Locate the cell with the specified text and output its (X, Y) center coordinate. 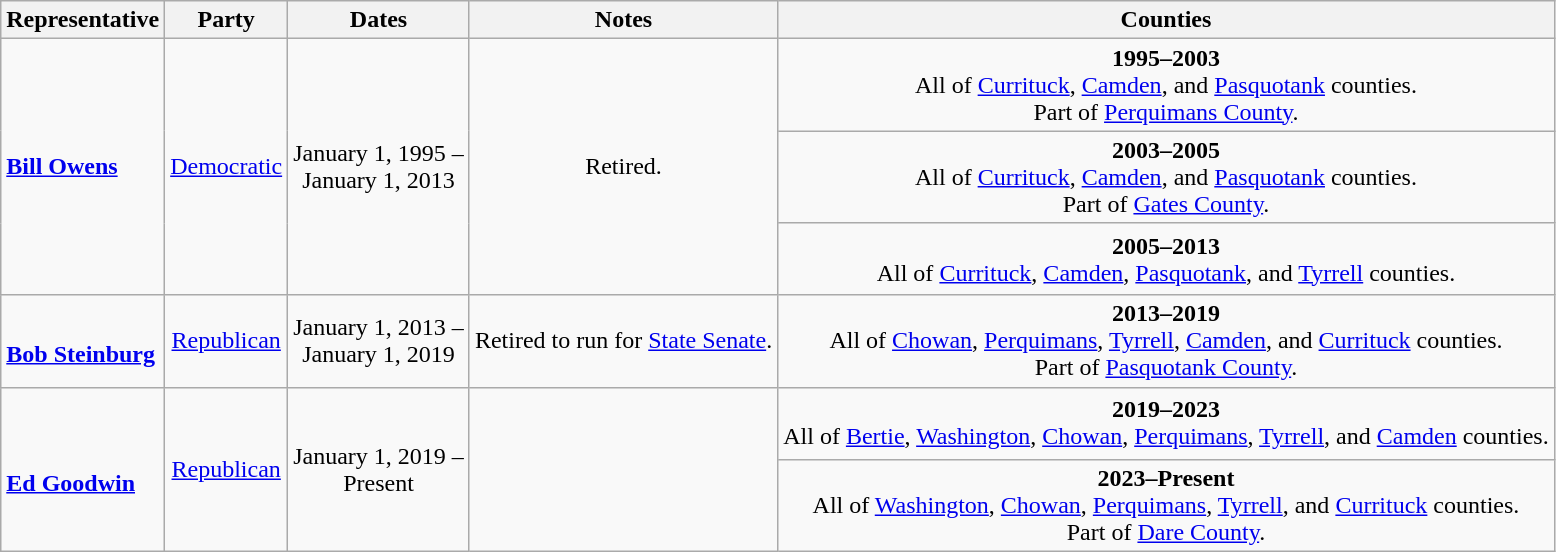
Representative (83, 20)
Bill Owens (83, 167)
Party (226, 20)
2013–2019 All of Chowan, Perquimans, Tyrrell, Camden, and Currituck counties. Part of Pasquotank County. (1166, 341)
Retired to run for State Senate. (623, 341)
January 1, 1995 – January 1, 2013 (379, 167)
Ed Goodwin (83, 469)
Retired. (623, 167)
Bob Steinburg (83, 341)
January 1, 2019 – Present (379, 469)
Dates (379, 20)
2003–2005 All of Currituck, Camden, and Pasquotank counties. Part of Gates County. (1166, 177)
1995–2003 All of Currituck, Camden, and Pasquotank counties. Part of Perquimans County. (1166, 85)
Counties (1166, 20)
January 1, 2013 – January 1, 2019 (379, 341)
Notes (623, 20)
2005–2013 All of Currituck, Camden, Pasquotank, and Tyrrell counties. (1166, 259)
2023–Present All of Washington, Chowan, Perquimans, Tyrrell, and Currituck counties. Part of Dare County. (1166, 505)
2019–2023All of Bertie, Washington, Chowan, Perquimans, Tyrrell, and Camden counties. (1166, 423)
Democratic (226, 167)
